Pinpoint the cell where the given text exists, returning its [x, y] midpoint coordinate. 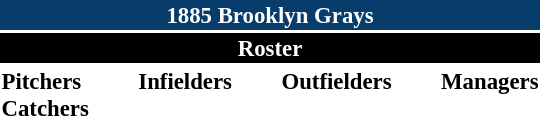
1885 Brooklyn Grays [270, 15]
Roster [270, 48]
